From the cell containing the given text, extract its center point as (x, y) coordinate. 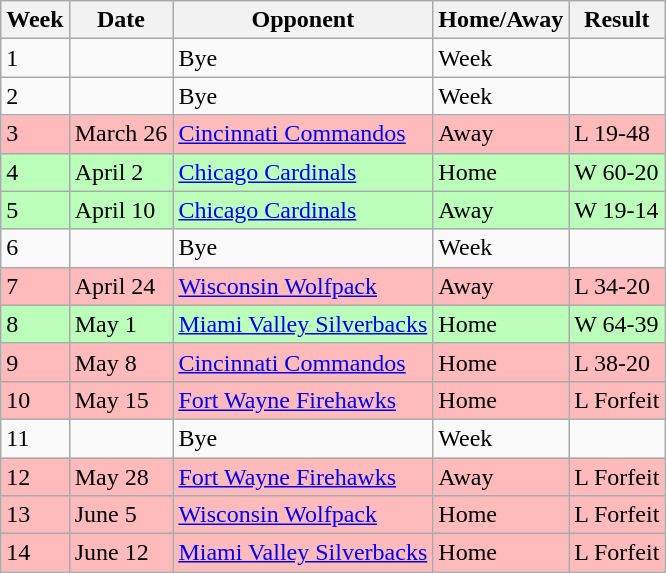
April 10 (121, 210)
6 (35, 248)
W 60-20 (617, 172)
May 28 (121, 477)
April 2 (121, 172)
May 8 (121, 362)
10 (35, 400)
April 24 (121, 286)
14 (35, 553)
May 15 (121, 400)
Home/Away (501, 20)
W 64-39 (617, 324)
7 (35, 286)
Result (617, 20)
June 5 (121, 515)
5 (35, 210)
8 (35, 324)
2 (35, 96)
Date (121, 20)
W 19-14 (617, 210)
13 (35, 515)
L 19-48 (617, 134)
March 26 (121, 134)
9 (35, 362)
11 (35, 438)
May 1 (121, 324)
12 (35, 477)
3 (35, 134)
Opponent (303, 20)
1 (35, 58)
4 (35, 172)
L 38-20 (617, 362)
June 12 (121, 553)
L 34-20 (617, 286)
